Extract the [X, Y] coordinate from the center of the cell holding the provided text.  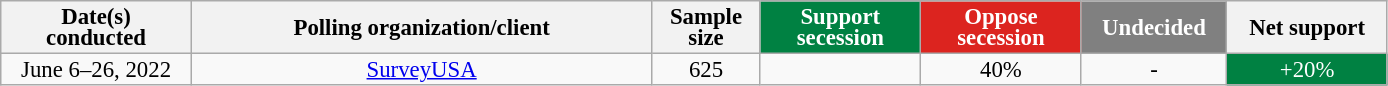
+20% [1308, 70]
Support secession [840, 28]
40% [1002, 70]
- [1154, 70]
SurveyUSA [422, 70]
625 [706, 70]
Polling organization/client [422, 28]
Date(s)conducted [96, 28]
Net support [1308, 28]
June 6–26, 2022 [96, 70]
Undecided [1154, 28]
Sample size [706, 28]
Oppose secession [1002, 28]
